Output the (X, Y) coordinate of the center of the cell containing the given text.  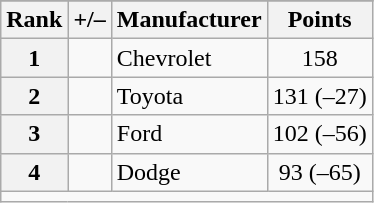
Points (320, 20)
2 (34, 96)
158 (320, 58)
Ford (189, 134)
93 (–65) (320, 172)
+/– (90, 20)
Chevrolet (189, 58)
Dodge (189, 172)
131 (–27) (320, 96)
Manufacturer (189, 20)
4 (34, 172)
Toyota (189, 96)
Rank (34, 20)
102 (–56) (320, 134)
1 (34, 58)
3 (34, 134)
